For the text-containing cell, return its midpoint in [X, Y] coordinate format. 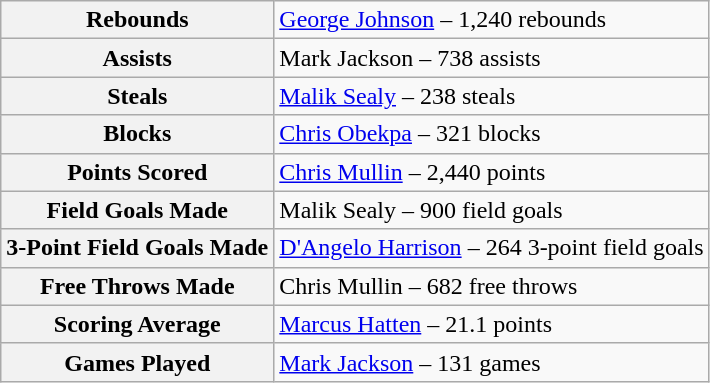
Games Played [138, 362]
Blocks [138, 134]
George Johnson – 1,240 rebounds [492, 20]
Chris Obekpa – 321 blocks [492, 134]
Malik Sealy – 900 field goals [492, 210]
3-Point Field Goals Made [138, 248]
Mark Jackson – 738 assists [492, 58]
Chris Mullin – 2,440 points [492, 172]
Mark Jackson – 131 games [492, 362]
Malik Sealy – 238 steals [492, 96]
Rebounds [138, 20]
Chris Mullin – 682 free throws [492, 286]
Free Throws Made [138, 286]
D'Angelo Harrison – 264 3-point field goals [492, 248]
Field Goals Made [138, 210]
Points Scored [138, 172]
Steals [138, 96]
Assists [138, 58]
Scoring Average [138, 324]
Marcus Hatten – 21.1 points [492, 324]
